Return the (X, Y) coordinate for the center point of the cell that contains the specified text.  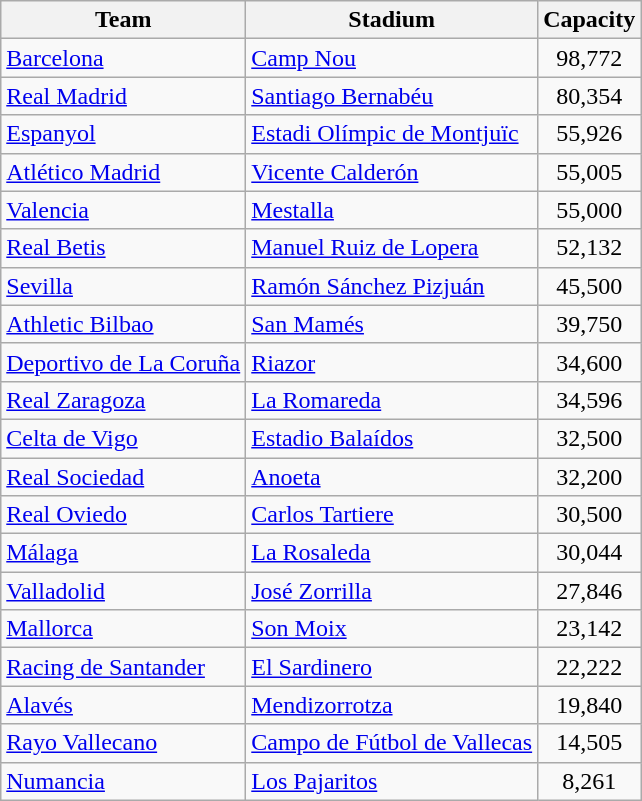
Real Betis (124, 248)
23,142 (590, 629)
32,500 (590, 438)
98,772 (590, 58)
Son Moix (392, 629)
Real Sociedad (124, 477)
Málaga (124, 553)
Camp Nou (392, 58)
Riazor (392, 362)
Anoeta (392, 477)
Celta de Vigo (124, 438)
Real Zaragoza (124, 400)
Ramón Sánchez Pizjuán (392, 286)
14,505 (590, 743)
Numancia (124, 781)
Santiago Bernabéu (392, 96)
52,132 (590, 248)
Alavés (124, 705)
Rayo Vallecano (124, 743)
55,000 (590, 210)
39,750 (590, 324)
Capacity (590, 20)
8,261 (590, 781)
Real Oviedo (124, 515)
Athletic Bilbao (124, 324)
45,500 (590, 286)
Espanyol (124, 134)
Stadium (392, 20)
34,596 (590, 400)
San Mamés (392, 324)
34,600 (590, 362)
32,200 (590, 477)
Estadi Olímpic de Montjuïc (392, 134)
Racing de Santander (124, 667)
Los Pajaritos (392, 781)
La Rosaleda (392, 553)
José Zorrilla (392, 591)
Mestalla (392, 210)
Mallorca (124, 629)
Carlos Tartiere (392, 515)
El Sardinero (392, 667)
Barcelona (124, 58)
Team (124, 20)
Estadio Balaídos (392, 438)
27,846 (590, 591)
Sevilla (124, 286)
Campo de Fútbol de Vallecas (392, 743)
Valladolid (124, 591)
Deportivo de La Coruña (124, 362)
80,354 (590, 96)
30,500 (590, 515)
55,926 (590, 134)
Mendizorrotza (392, 705)
Vicente Calderón (392, 172)
Valencia (124, 210)
30,044 (590, 553)
19,840 (590, 705)
22,222 (590, 667)
Atlético Madrid (124, 172)
55,005 (590, 172)
Manuel Ruiz de Lopera (392, 248)
La Romareda (392, 400)
Real Madrid (124, 96)
